Find where the given text appears and provide that cell's center as [x, y] coordinate. 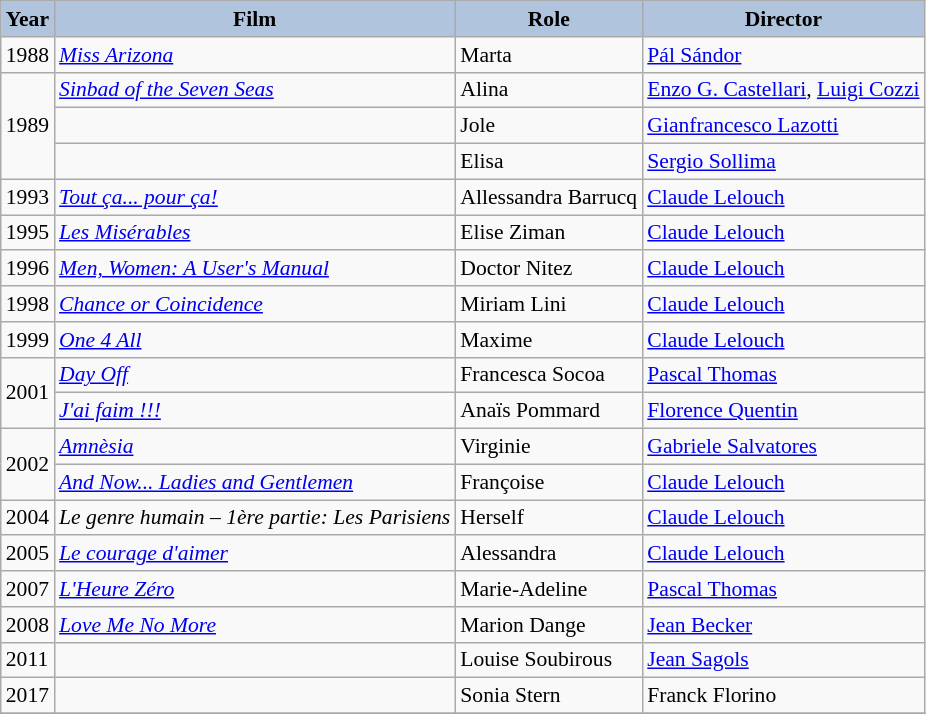
Les Misérables [254, 233]
Virginie [548, 447]
Alina [548, 90]
Jean Becker [783, 625]
1998 [28, 304]
Enzo G. Castellari, Luigi Cozzi [783, 90]
Florence Quentin [783, 411]
Le genre humain – 1ère partie: Les Parisiens [254, 518]
Marta [548, 55]
2008 [28, 625]
And Now... Ladies and Gentlemen [254, 482]
Marie-Adeline [548, 589]
1996 [28, 269]
2017 [28, 696]
2005 [28, 554]
Amnèsia [254, 447]
Director [783, 19]
Françoise [548, 482]
One 4 All [254, 340]
Elise Ziman [548, 233]
Doctor Nitez [548, 269]
2001 [28, 392]
Maxime [548, 340]
Role [548, 19]
Tout ça... pour ça! [254, 197]
Herself [548, 518]
Gabriele Salvatores [783, 447]
2011 [28, 660]
2007 [28, 589]
Year [28, 19]
Anaïs Pommard [548, 411]
Chance or Coincidence [254, 304]
1993 [28, 197]
Gianfrancesco Lazotti [783, 126]
Day Off [254, 375]
Louise Soubirous [548, 660]
Sergio Sollima [783, 162]
Love Me No More [254, 625]
2002 [28, 464]
Le courage d'aimer [254, 554]
1988 [28, 55]
Franck Florino [783, 696]
Sonia Stern [548, 696]
J'ai faim !!! [254, 411]
Film [254, 19]
Miriam Lini [548, 304]
1989 [28, 126]
Sinbad of the Seven Seas [254, 90]
1995 [28, 233]
Francesca Socoa [548, 375]
Elisa [548, 162]
1999 [28, 340]
Jole [548, 126]
Pál Sándor [783, 55]
Men, Women: A User's Manual [254, 269]
Marion Dange [548, 625]
Allessandra Barrucq [548, 197]
L'Heure Zéro [254, 589]
2004 [28, 518]
Miss Arizona [254, 55]
Jean Sagols [783, 660]
Alessandra [548, 554]
